Output the (X, Y) coordinate of the center of the cell containing the given text.  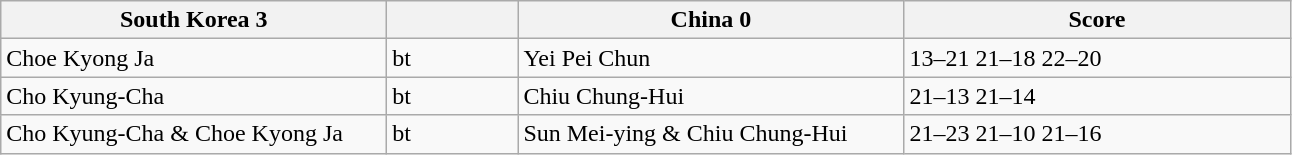
21–23 21–10 21–16 (1097, 134)
Score (1097, 20)
Sun Mei-ying & Chiu Chung-Hui (711, 134)
China 0 (711, 20)
21–13 21–14 (1097, 96)
Choe Kyong Ja (194, 58)
13–21 21–18 22–20 (1097, 58)
Cho Kyung-Cha & Choe Kyong Ja (194, 134)
Chiu Chung-Hui (711, 96)
Yei Pei Chun (711, 58)
South Korea 3 (194, 20)
Cho Kyung-Cha (194, 96)
